Determine the [x, y] coordinate at the center of the cell enclosing the given text.  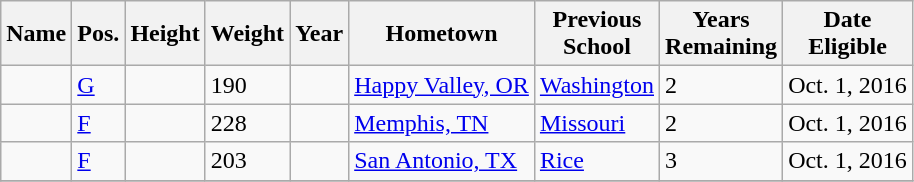
Memphis, TN [442, 123]
Happy Valley, OR [442, 85]
Hometown [442, 34]
Weight [247, 34]
Name [36, 34]
Year [320, 34]
Rice [596, 161]
DateEligible [848, 34]
Height [165, 34]
YearsRemaining [722, 34]
Missouri [596, 123]
San Antonio, TX [442, 161]
Washington [596, 85]
Pos. [98, 34]
G [98, 85]
228 [247, 123]
190 [247, 85]
203 [247, 161]
PreviousSchool [596, 34]
3 [722, 161]
